For the text-containing cell, return its midpoint in [X, Y] coordinate format. 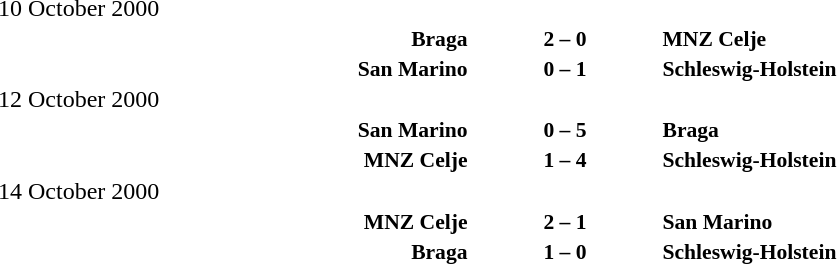
2 – 0 [564, 38]
0 – 5 [564, 130]
2 – 1 [564, 222]
1 – 4 [564, 160]
0 – 1 [564, 68]
